Search for the cell housing the specified text and yield its (X, Y) center coordinate. 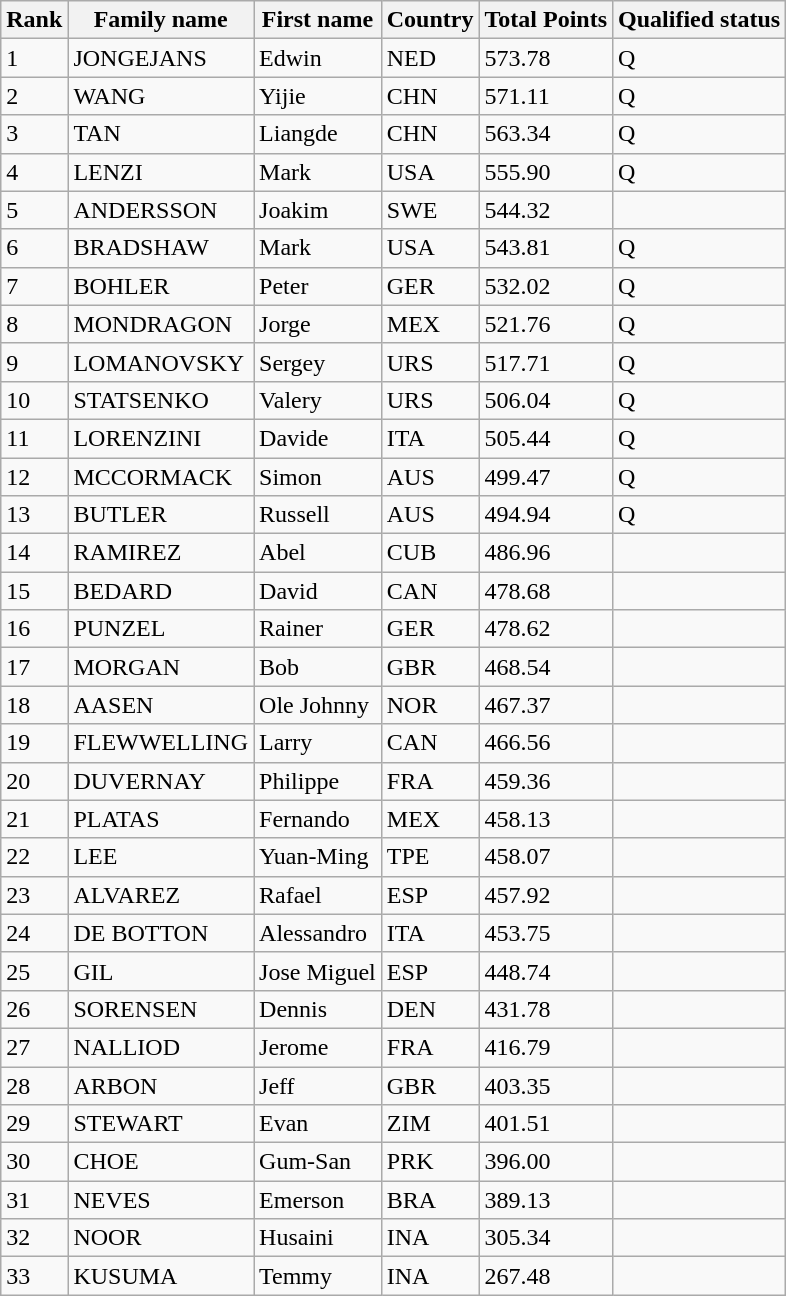
Jorge (318, 324)
416.79 (546, 1047)
First name (318, 20)
13 (34, 515)
Total Points (546, 20)
305.34 (546, 1238)
Temmy (318, 1276)
BOHLER (161, 286)
Husaini (318, 1238)
431.78 (546, 1009)
Rainer (318, 629)
23 (34, 895)
31 (34, 1200)
LENZI (161, 172)
Peter (318, 286)
Emerson (318, 1200)
499.47 (546, 477)
555.90 (546, 172)
521.76 (546, 324)
BRADSHAW (161, 248)
448.74 (546, 971)
22 (34, 857)
20 (34, 781)
505.44 (546, 438)
PLATAS (161, 819)
506.04 (546, 400)
Jeff (318, 1085)
389.13 (546, 1200)
Qualified status (700, 20)
DE BOTTON (161, 933)
STEWART (161, 1124)
466.56 (546, 743)
401.51 (546, 1124)
LOMANOVSKY (161, 362)
486.96 (546, 553)
12 (34, 477)
NED (430, 58)
LORENZINI (161, 438)
NOOR (161, 1238)
CHOE (161, 1162)
Ole Johnny (318, 705)
BEDARD (161, 591)
571.11 (546, 96)
Sergey (318, 362)
396.00 (546, 1162)
8 (34, 324)
15 (34, 591)
Evan (318, 1124)
467.37 (546, 705)
453.75 (546, 933)
517.71 (546, 362)
WANG (161, 96)
ANDERSSON (161, 210)
544.32 (546, 210)
Alessandro (318, 933)
24 (34, 933)
Joakim (318, 210)
Bob (318, 667)
Fernando (318, 819)
Russell (318, 515)
11 (34, 438)
DEN (430, 1009)
Simon (318, 477)
NEVES (161, 1200)
16 (34, 629)
BRA (430, 1200)
Rank (34, 20)
PUNZEL (161, 629)
Larry (318, 743)
TAN (161, 134)
17 (34, 667)
ZIM (430, 1124)
CUB (430, 553)
457.92 (546, 895)
SWE (430, 210)
Dennis (318, 1009)
1 (34, 58)
30 (34, 1162)
494.94 (546, 515)
32 (34, 1238)
33 (34, 1276)
18 (34, 705)
RAMIREZ (161, 553)
Family name (161, 20)
5 (34, 210)
27 (34, 1047)
STATSENKO (161, 400)
MORGAN (161, 667)
Country (430, 20)
Jerome (318, 1047)
4 (34, 172)
David (318, 591)
29 (34, 1124)
28 (34, 1085)
AASEN (161, 705)
ARBON (161, 1085)
LEE (161, 857)
14 (34, 553)
GIL (161, 971)
Gum-San (318, 1162)
Yijie (318, 96)
BUTLER (161, 515)
Jose Miguel (318, 971)
Edwin (318, 58)
459.36 (546, 781)
2 (34, 96)
Liangde (318, 134)
DUVERNAY (161, 781)
Yuan-Ming (318, 857)
3 (34, 134)
ALVAREZ (161, 895)
468.54 (546, 667)
NALLIOD (161, 1047)
458.07 (546, 857)
FLEWWELLING (161, 743)
NOR (430, 705)
478.62 (546, 629)
403.35 (546, 1085)
Abel (318, 553)
7 (34, 286)
MCCORMACK (161, 477)
21 (34, 819)
Philippe (318, 781)
573.78 (546, 58)
543.81 (546, 248)
Rafael (318, 895)
267.48 (546, 1276)
26 (34, 1009)
478.68 (546, 591)
Valery (318, 400)
10 (34, 400)
PRK (430, 1162)
458.13 (546, 819)
25 (34, 971)
9 (34, 362)
Davide (318, 438)
MONDRAGON (161, 324)
563.34 (546, 134)
JONGEJANS (161, 58)
KUSUMA (161, 1276)
SORENSEN (161, 1009)
TPE (430, 857)
6 (34, 248)
19 (34, 743)
532.02 (546, 286)
